From the cell containing the given text, extract its center point as (x, y) coordinate. 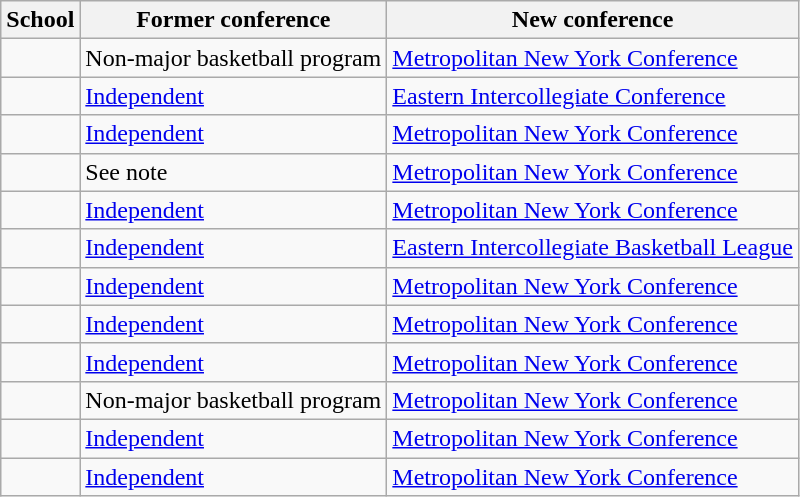
Former conference (234, 20)
See note (234, 172)
New conference (593, 20)
School (40, 20)
Eastern Intercollegiate Basketball League (593, 248)
Eastern Intercollegiate Conference (593, 96)
